Return the (x, y) coordinate for the center point of the cell that contains the specified text.  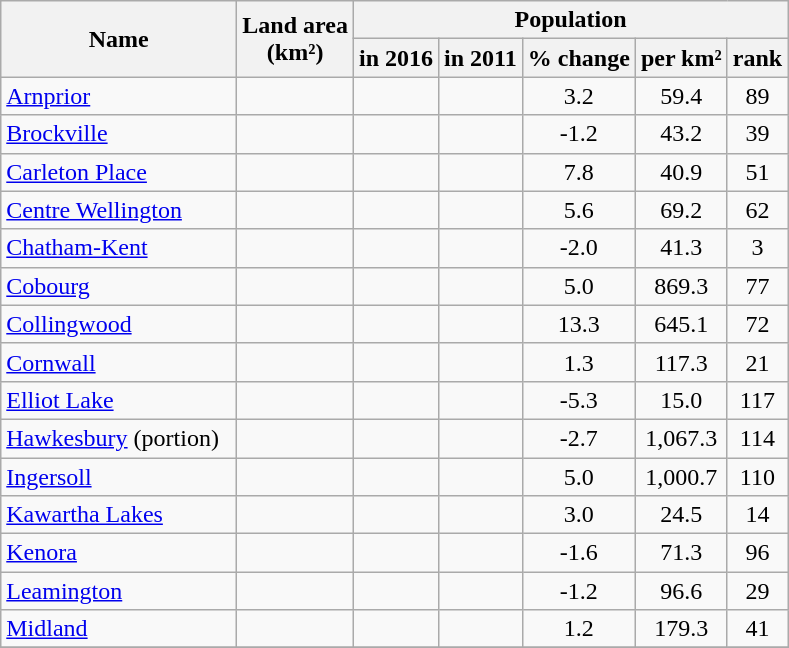
% change (578, 58)
72 (757, 324)
Arnprior (119, 96)
43.2 (681, 134)
Midland (119, 629)
51 (757, 172)
5.6 (578, 210)
62 (757, 210)
89 (757, 96)
Leamington (119, 591)
29 (757, 591)
1.2 (578, 629)
41 (757, 629)
Collingwood (119, 324)
39 (757, 134)
in 2016 (396, 58)
Brockville (119, 134)
179.3 (681, 629)
77 (757, 286)
Kenora (119, 553)
per km² (681, 58)
1,067.3 (681, 438)
645.1 (681, 324)
40.9 (681, 172)
Carleton Place (119, 172)
117 (757, 400)
71.3 (681, 553)
Population (570, 20)
-1.6 (578, 553)
869.3 (681, 286)
Ingersoll (119, 477)
Cobourg (119, 286)
Kawartha Lakes (119, 515)
Cornwall (119, 362)
-2.0 (578, 248)
3.2 (578, 96)
114 (757, 438)
1,000.7 (681, 477)
59.4 (681, 96)
3 (757, 248)
96 (757, 553)
-5.3 (578, 400)
15.0 (681, 400)
Hawkesbury (portion) (119, 438)
1.3 (578, 362)
110 (757, 477)
rank (757, 58)
117.3 (681, 362)
7.8 (578, 172)
41.3 (681, 248)
3.0 (578, 515)
Chatham-Kent (119, 248)
69.2 (681, 210)
96.6 (681, 591)
Centre Wellington (119, 210)
13.3 (578, 324)
-2.7 (578, 438)
Land area(km²) (296, 39)
Name (119, 39)
Elliot Lake (119, 400)
21 (757, 362)
24.5 (681, 515)
in 2011 (481, 58)
14 (757, 515)
